Detect which cell encompasses the target text, then output its [x, y] center coordinate. 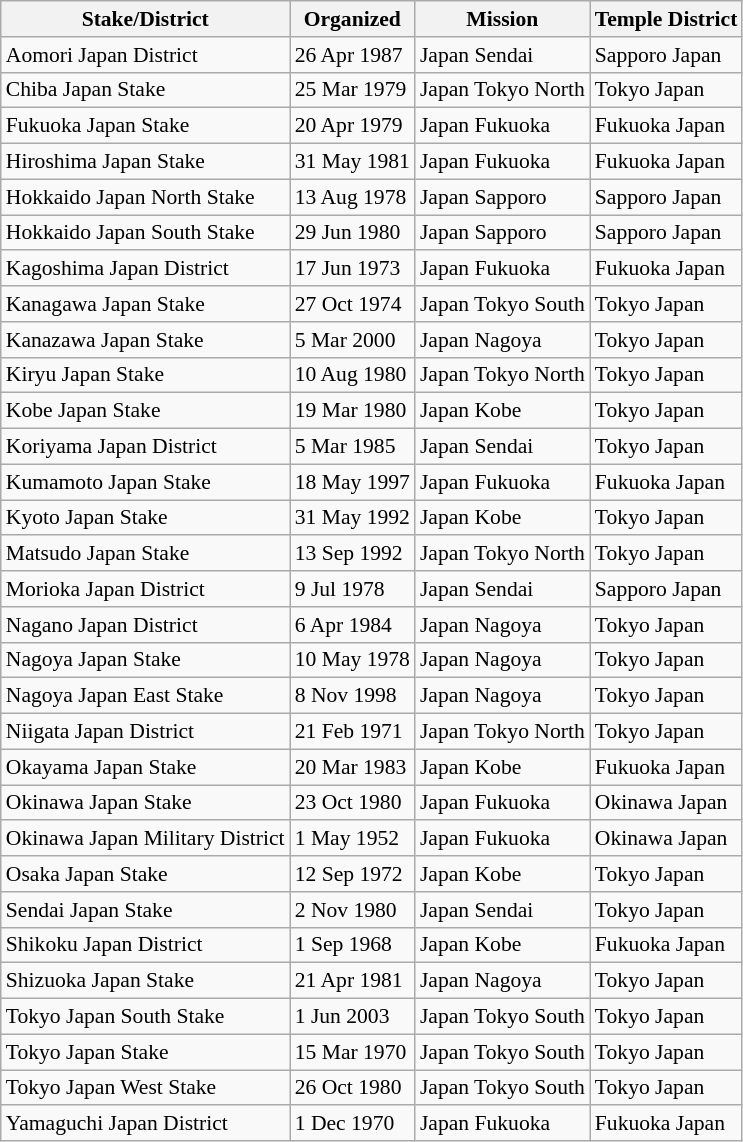
31 May 1992 [352, 518]
9 Jul 1978 [352, 589]
Kagoshima Japan District [146, 269]
Morioka Japan District [146, 589]
Tokyo Japan Stake [146, 1052]
Tokyo Japan West Stake [146, 1088]
1 Dec 1970 [352, 1124]
8 Nov 1998 [352, 696]
Kanazawa Japan Stake [146, 340]
Okayama Japan Stake [146, 767]
Hokkaido Japan North Stake [146, 197]
Chiba Japan Stake [146, 90]
2 Nov 1980 [352, 910]
25 Mar 1979 [352, 90]
26 Apr 1987 [352, 55]
Okinawa Japan Military District [146, 839]
Hokkaido Japan South Stake [146, 233]
6 Apr 1984 [352, 625]
18 May 1997 [352, 482]
Nagoya Japan East Stake [146, 696]
Nagano Japan District [146, 625]
5 Mar 1985 [352, 447]
29 Jun 1980 [352, 233]
27 Oct 1974 [352, 304]
Sendai Japan Stake [146, 910]
13 Sep 1992 [352, 554]
23 Oct 1980 [352, 803]
20 Apr 1979 [352, 126]
1 May 1952 [352, 839]
17 Jun 1973 [352, 269]
Kobe Japan Stake [146, 411]
10 Aug 1980 [352, 375]
Kyoto Japan Stake [146, 518]
31 May 1981 [352, 162]
10 May 1978 [352, 660]
13 Aug 1978 [352, 197]
Shikoku Japan District [146, 945]
12 Sep 1972 [352, 874]
Hiroshima Japan Stake [146, 162]
15 Mar 1970 [352, 1052]
Aomori Japan District [146, 55]
Fukuoka Japan Stake [146, 126]
1 Sep 1968 [352, 945]
21 Feb 1971 [352, 732]
Stake/District [146, 19]
1 Jun 2003 [352, 1017]
Shizuoka Japan Stake [146, 981]
Kanagawa Japan Stake [146, 304]
Niigata Japan District [146, 732]
Yamaguchi Japan District [146, 1124]
Organized [352, 19]
Kiryu Japan Stake [146, 375]
Okinawa Japan Stake [146, 803]
Temple District [666, 19]
21 Apr 1981 [352, 981]
Kumamoto Japan Stake [146, 482]
Osaka Japan Stake [146, 874]
26 Oct 1980 [352, 1088]
Nagoya Japan Stake [146, 660]
Mission [502, 19]
Koriyama Japan District [146, 447]
Tokyo Japan South Stake [146, 1017]
5 Mar 2000 [352, 340]
20 Mar 1983 [352, 767]
Matsudo Japan Stake [146, 554]
19 Mar 1980 [352, 411]
